For the text-containing cell, return its midpoint in [x, y] coordinate format. 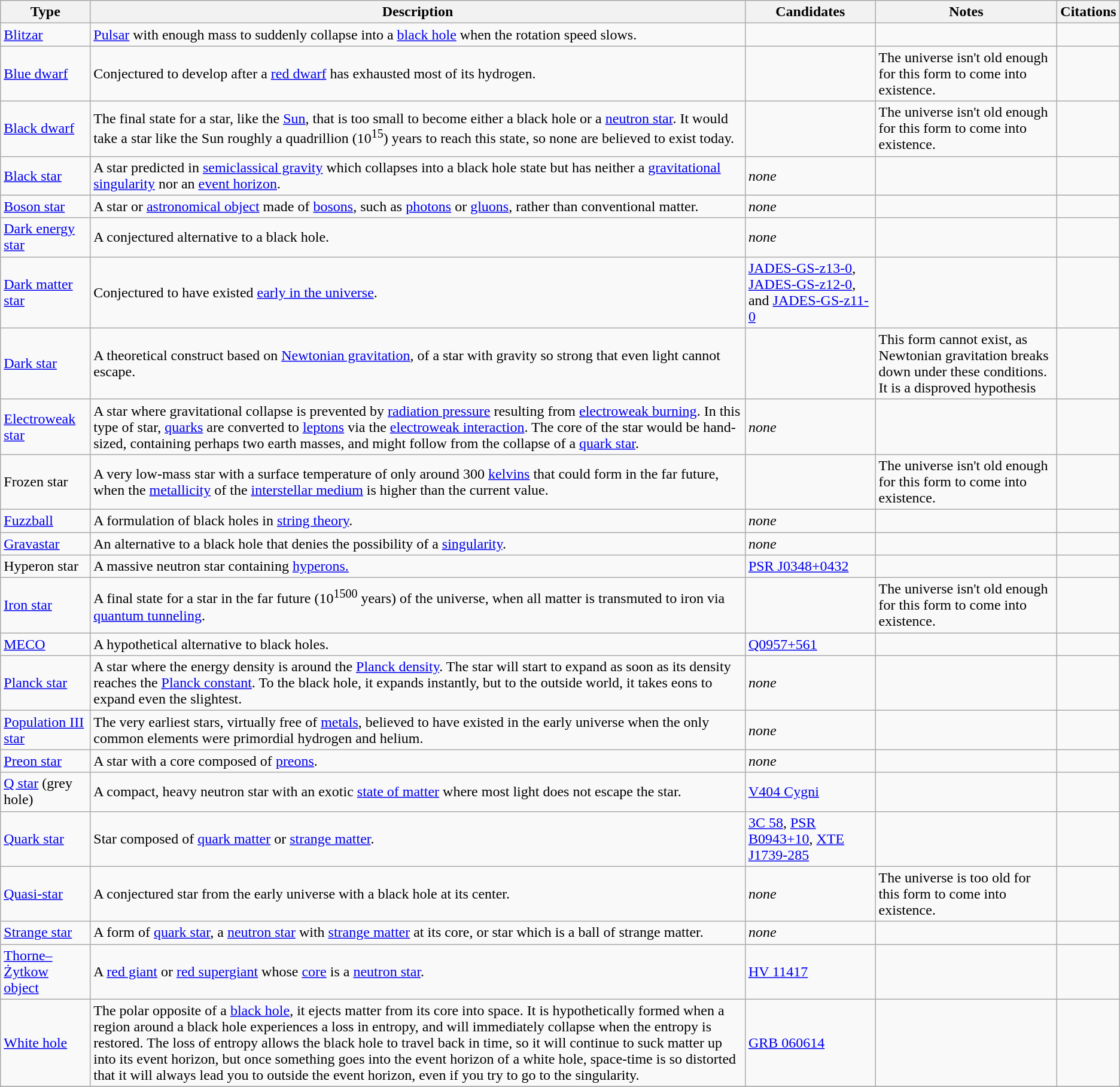
Fuzzball [45, 520]
JADES-GS-z13-0, JADES-GS-z12-0, and JADES-GS-z11-0 [810, 292]
A theoretical construct based on Newtonian gravitation, of a star with gravity so strong that even light cannot escape. [418, 364]
Gravastar [45, 544]
A star or astronomical object made of bosons, such as photons or gluons, rather than conventional matter. [418, 206]
Population III star [45, 730]
Planck star [45, 683]
HV 11417 [810, 972]
Strange star [45, 933]
Blue dwarf [45, 74]
Conjectured to have existed early in the universe. [418, 292]
Dark star [45, 364]
Preon star [45, 761]
Black star [45, 176]
Q star (grey hole) [45, 792]
Quasi-star [45, 894]
Pulsar with enough mass to suddenly collapse into a black hole when the rotation speed slows. [418, 35]
Notes [966, 12]
A form of quark star, a neutron star with strange matter at its core, or star which is a ball of strange matter. [418, 933]
A hypothetical alternative to black holes. [418, 644]
A compact, heavy neutron star with an exotic state of matter where most light does not escape the star. [418, 792]
PSR J0348+0432 [810, 567]
3C 58, PSR B0943+10, XTE J1739-285 [810, 839]
Candidates [810, 12]
Electroweak star [45, 427]
Black dwarf [45, 129]
An alternative to a black hole that denies the possibility of a singularity. [418, 544]
Dark energy star [45, 237]
Quark star [45, 839]
The universe is too old for this form to come into existence. [966, 894]
V404 Cygni [810, 792]
Iron star [45, 605]
GRB 060614 [810, 1043]
A conjectured alternative to a black hole. [418, 237]
A star with a core composed of preons. [418, 761]
A red giant or red supergiant whose core is a neutron star. [418, 972]
Description [418, 12]
Boson star [45, 206]
A star predicted in semiclassical gravity which collapses into a black hole state but has neither a gravitational singularity nor an event horizon. [418, 176]
A formulation of black holes in string theory. [418, 520]
White hole [45, 1043]
Q0957+561 [810, 644]
A massive neutron star containing hyperons. [418, 567]
A final state for a star in the far future (101500 years) of the universe, when all matter is transmuted to iron via quantum tunneling. [418, 605]
This form cannot exist, as Newtonian gravitation breaks down under these conditions. It is a disproved hypothesis [966, 364]
Thorne–Żytkow object [45, 972]
Star composed of quark matter or strange matter. [418, 839]
Blitzar [45, 35]
MECO [45, 644]
Citations [1088, 12]
Dark matter star [45, 292]
Hyperon star [45, 567]
A conjectured star from the early universe with a black hole at its center. [418, 894]
Type [45, 12]
Frozen star [45, 482]
Conjectured to develop after a red dwarf has exhausted most of its hydrogen. [418, 74]
